Search for the cell housing the specified text and yield its [x, y] center coordinate. 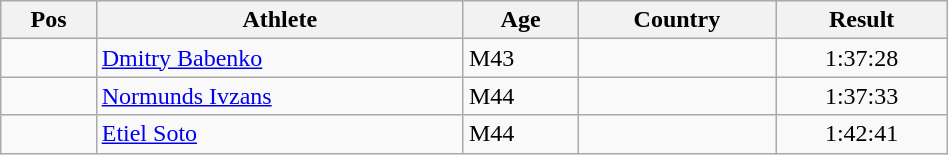
Pos [48, 20]
M43 [520, 58]
Normunds Ivzans [280, 96]
Result [862, 20]
Dmitry Babenko [280, 58]
Country [677, 20]
1:37:28 [862, 58]
Age [520, 20]
1:37:33 [862, 96]
Etiel Soto [280, 134]
Athlete [280, 20]
1:42:41 [862, 134]
